Determine the (X, Y) coordinate at the center of the cell enclosing the given text.  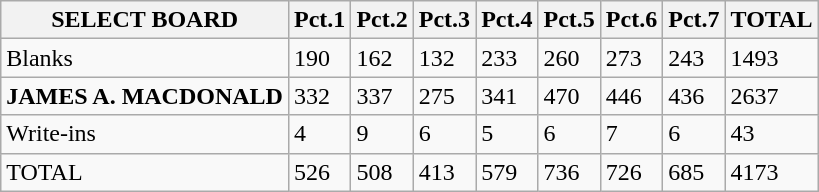
736 (569, 172)
332 (319, 96)
132 (444, 58)
685 (694, 172)
508 (382, 172)
273 (631, 58)
436 (694, 96)
337 (382, 96)
Pct.3 (444, 20)
260 (569, 58)
Pct.2 (382, 20)
Blanks (145, 58)
446 (631, 96)
Pct.7 (694, 20)
5 (507, 134)
341 (507, 96)
579 (507, 172)
4173 (772, 172)
43 (772, 134)
2637 (772, 96)
275 (444, 96)
Pct.4 (507, 20)
162 (382, 58)
Pct.1 (319, 20)
4 (319, 134)
726 (631, 172)
Pct.6 (631, 20)
470 (569, 96)
7 (631, 134)
1493 (772, 58)
SELECT BOARD (145, 20)
Write-ins (145, 134)
Pct.5 (569, 20)
JAMES A. MACDONALD (145, 96)
526 (319, 172)
243 (694, 58)
9 (382, 134)
413 (444, 172)
190 (319, 58)
233 (507, 58)
